Return the [x, y] coordinate for the center point of the cell that contains the specified text.  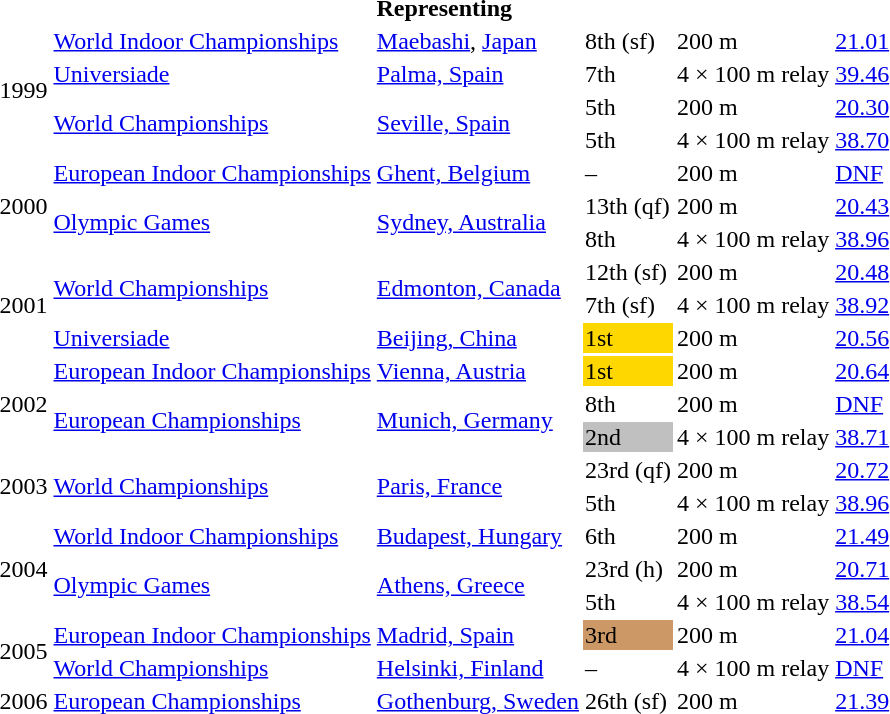
3rd [628, 635]
8th (sf) [628, 41]
Sydney, Australia [478, 222]
7th [628, 74]
13th (qf) [628, 206]
Beijing, China [478, 338]
23rd (qf) [628, 470]
Munich, Germany [478, 420]
Athens, Greece [478, 586]
Helsinki, Finland [478, 668]
Budapest, Hungary [478, 536]
23rd (h) [628, 569]
Madrid, Spain [478, 635]
12th (sf) [628, 272]
2nd [628, 437]
6th [628, 536]
Palma, Spain [478, 74]
Vienna, Austria [478, 371]
7th (sf) [628, 305]
Edmonton, Canada [478, 288]
Seville, Spain [478, 124]
Paris, France [478, 486]
Ghent, Belgium [478, 173]
European Championships [212, 420]
Maebashi, Japan [478, 41]
